Capture the cell that displays the provided text and extract its (x, y) central coordinate. 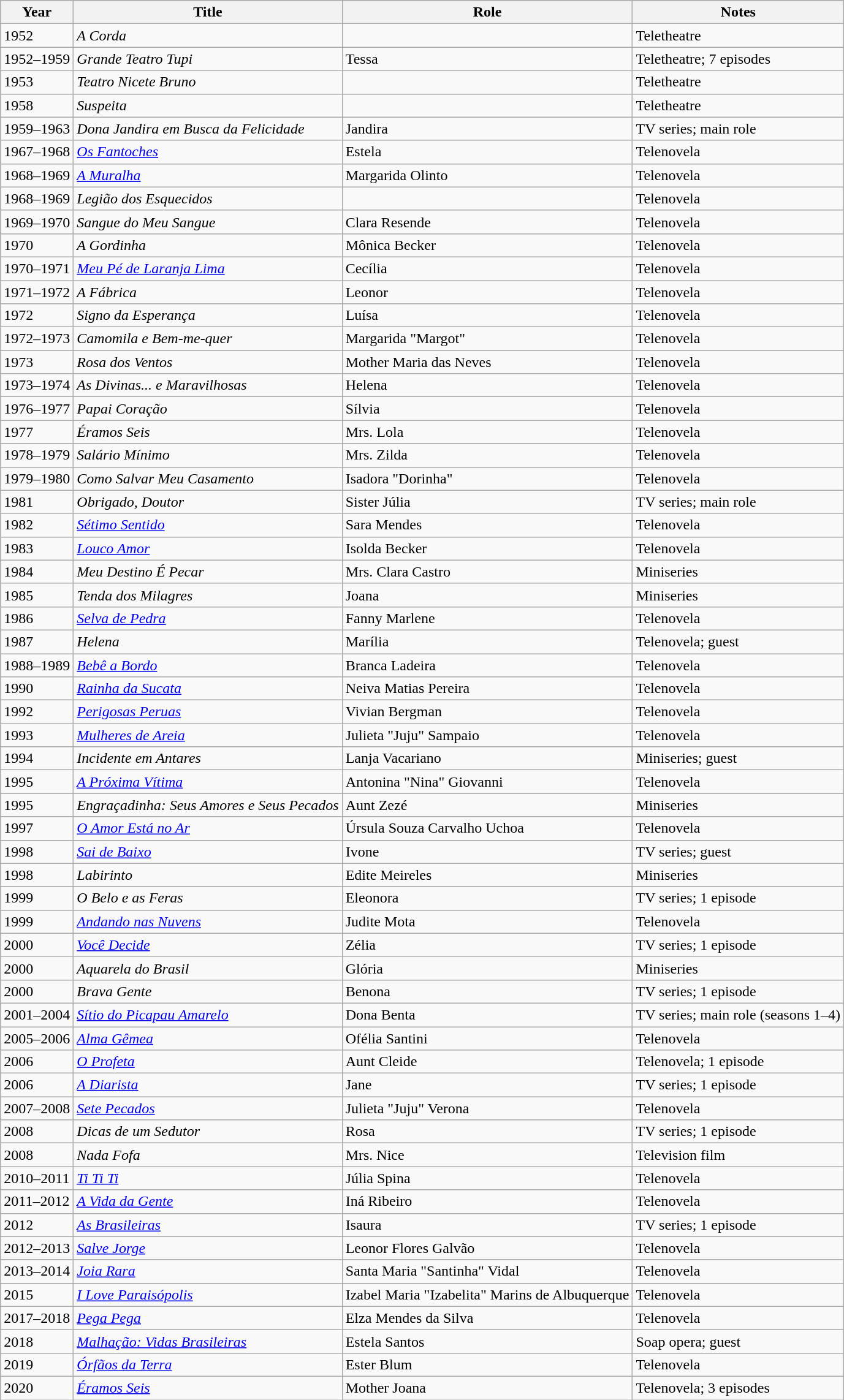
Isolda Becker (487, 548)
Teletheatre; 7 episodes (738, 59)
Iná Ribeiro (487, 1201)
Miniseries; guest (738, 759)
Labirinto (208, 875)
Zélia (487, 945)
Bebê a Bordo (208, 665)
Meu Pé de Laranja Lima (208, 268)
Rosa (487, 1132)
Jandira (487, 129)
Ti Ti Ti (208, 1178)
Úrsula Souza Carvalho Uchoa (487, 828)
Jane (487, 1085)
1978–1979 (37, 455)
Rosa dos Ventos (208, 362)
1976–1977 (37, 409)
2005–2006 (37, 1039)
1985 (37, 595)
A Muralha (208, 175)
Perigosas Peruas (208, 712)
Telenovela; 3 episodes (738, 1388)
Margarida Olinto (487, 175)
Pega Pega (208, 1318)
Engraçadinha: Seus Amores e Seus Pecados (208, 805)
Leonor Flores Galvão (487, 1248)
Fanny Marlene (487, 618)
Luísa (487, 316)
Aquarela do Brasil (208, 968)
Ivone (487, 852)
Sétimo Sentido (208, 525)
Julieta "Juju" Verona (487, 1108)
2017–2018 (37, 1318)
Joia Rara (208, 1271)
Mrs. Zilda (487, 455)
Notes (738, 12)
Elza Mendes da Silva (487, 1318)
Alma Gêmea (208, 1039)
1994 (37, 759)
Joana (487, 595)
Glória (487, 968)
Mrs. Lola (487, 432)
Como Salvar Meu Casamento (208, 479)
Brava Gente (208, 991)
A Vida da Gente (208, 1201)
1979–1980 (37, 479)
Edite Meireles (487, 875)
2019 (37, 1364)
1983 (37, 548)
Sílvia (487, 409)
Sai de Baixo (208, 852)
Aunt Zezé (487, 805)
Mother Maria das Neves (487, 362)
Incidente em Antares (208, 759)
1970 (37, 245)
Antonina "Nina" Giovanni (487, 782)
Cecília (487, 268)
A Fábrica (208, 292)
Papai Coração (208, 409)
Sara Mendes (487, 525)
1988–1989 (37, 665)
As Divinas... e Maravilhosas (208, 385)
O Amor Está no Ar (208, 828)
2020 (37, 1388)
Ester Blum (487, 1364)
A Corda (208, 36)
2010–2011 (37, 1178)
Mother Joana (487, 1388)
Sister Júlia (487, 502)
1969–1970 (37, 222)
I Love Paraisópolis (208, 1295)
Benona (487, 991)
Neiva Matias Pereira (487, 689)
Selva de Pedra (208, 618)
1973 (37, 362)
O Profeta (208, 1062)
Teatro Nicete Bruno (208, 82)
2015 (37, 1295)
1952 (37, 36)
2013–2014 (37, 1271)
A Diarista (208, 1085)
1986 (37, 618)
Dona Jandira em Busca da Felicidade (208, 129)
Meu Destino É Pecar (208, 572)
1997 (37, 828)
Sítio do Picapau Amarelo (208, 1015)
2001–2004 (37, 1015)
Mônica Becker (487, 245)
Estela Santos (487, 1341)
1973–1974 (37, 385)
Eleonora (487, 898)
Rainha da Sucata (208, 689)
Sete Pecados (208, 1108)
Telenovela; 1 episode (738, 1062)
Suspeita (208, 105)
Estela (487, 152)
Year (37, 12)
1972 (37, 316)
Os Fantoches (208, 152)
Signo da Esperança (208, 316)
1958 (37, 105)
Leonor (487, 292)
Nada Fofa (208, 1155)
Role (487, 12)
Mrs. Clara Castro (487, 572)
Mrs. Nice (487, 1155)
Andando nas Nuvens (208, 921)
Julieta "Juju" Sampaio (487, 735)
1990 (37, 689)
Salve Jorge (208, 1248)
1992 (37, 712)
1987 (37, 641)
Izabel Maria "Izabelita" Marins de Albuquerque (487, 1295)
Ofélia Santini (487, 1039)
Dona Benta (487, 1015)
1993 (37, 735)
A Gordinha (208, 245)
Obrigado, Doutor (208, 502)
1967–1968 (37, 152)
2012–2013 (37, 1248)
Soap opera; guest (738, 1341)
Telenovela; guest (738, 641)
As Brasileiras (208, 1225)
1981 (37, 502)
Title (208, 12)
1952–1959 (37, 59)
2018 (37, 1341)
Lanja Vacariano (487, 759)
A Próxima Vítima (208, 782)
Santa Maria "Santinha" Vidal (487, 1271)
2012 (37, 1225)
1977 (37, 432)
Television film (738, 1155)
1970–1971 (37, 268)
Tessa (487, 59)
Tenda dos Milagres (208, 595)
Sangue do Meu Sangue (208, 222)
1972–1973 (37, 339)
2007–2008 (37, 1108)
Marília (487, 641)
Camomila e Bem-me-quer (208, 339)
Louco Amor (208, 548)
O Belo e as Feras (208, 898)
Você Decide (208, 945)
Judite Mota (487, 921)
Salário Mínimo (208, 455)
Isadora "Dorinha" (487, 479)
Dicas de um Sedutor (208, 1132)
Grande Teatro Tupi (208, 59)
1982 (37, 525)
TV series; main role (seasons 1–4) (738, 1015)
Órfãos da Terra (208, 1364)
Margarida "Margot" (487, 339)
Mulheres de Areia (208, 735)
Malhação: Vidas Brasileiras (208, 1341)
Legião dos Esquecidos (208, 199)
1984 (37, 572)
Aunt Cleide (487, 1062)
Vivian Bergman (487, 712)
1971–1972 (37, 292)
2011–2012 (37, 1201)
Isaura (487, 1225)
TV series; guest (738, 852)
Júlia Spina (487, 1178)
Branca Ladeira (487, 665)
1959–1963 (37, 129)
1953 (37, 82)
Clara Resende (487, 222)
